For the text-containing cell, return its midpoint in [x, y] coordinate format. 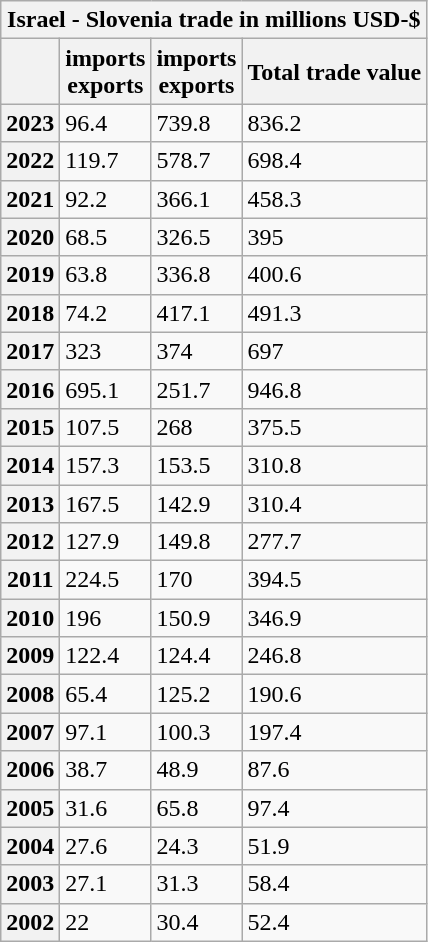
2021 [30, 199]
268 [196, 427]
310.8 [334, 465]
400.6 [334, 275]
2015 [30, 427]
2008 [30, 694]
153.5 [196, 465]
48.9 [196, 770]
346.9 [334, 618]
2022 [30, 161]
2017 [30, 351]
196 [106, 618]
149.8 [196, 542]
96.4 [106, 123]
Israel - Slovenia trade in millions USD-$ [214, 20]
251.7 [196, 389]
125.2 [196, 694]
2004 [30, 846]
65.4 [106, 694]
698.4 [334, 161]
92.2 [106, 199]
38.7 [106, 770]
197.4 [334, 732]
2016 [30, 389]
375.5 [334, 427]
100.3 [196, 732]
31.6 [106, 808]
122.4 [106, 656]
2009 [30, 656]
2005 [30, 808]
30.4 [196, 922]
695.1 [106, 389]
167.5 [106, 503]
119.7 [106, 161]
63.8 [106, 275]
374 [196, 351]
394.5 [334, 580]
2012 [30, 542]
52.4 [334, 922]
326.5 [196, 237]
97.1 [106, 732]
190.6 [334, 694]
65.8 [196, 808]
395 [334, 237]
127.9 [106, 542]
417.1 [196, 313]
2019 [30, 275]
87.6 [334, 770]
2023 [30, 123]
2013 [30, 503]
157.3 [106, 465]
224.5 [106, 580]
323 [106, 351]
22 [106, 922]
68.5 [106, 237]
2007 [30, 732]
2006 [30, 770]
51.9 [334, 846]
2018 [30, 313]
74.2 [106, 313]
2014 [30, 465]
946.8 [334, 389]
124.4 [196, 656]
697 [334, 351]
277.7 [334, 542]
246.8 [334, 656]
310.4 [334, 503]
739.8 [196, 123]
2011 [30, 580]
31.3 [196, 884]
836.2 [334, 123]
491.3 [334, 313]
458.3 [334, 199]
2020 [30, 237]
2010 [30, 618]
97.4 [334, 808]
24.3 [196, 846]
Total trade value [334, 72]
150.9 [196, 618]
578.7 [196, 161]
107.5 [106, 427]
336.8 [196, 275]
27.6 [106, 846]
2003 [30, 884]
2002 [30, 922]
142.9 [196, 503]
27.1 [106, 884]
366.1 [196, 199]
170 [196, 580]
58.4 [334, 884]
